Provide the (x, y) coordinate of the cell's center where the given text is located.  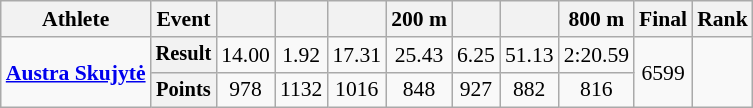
Result (184, 55)
2:20.59 (596, 55)
882 (530, 90)
6.25 (476, 55)
Final (663, 19)
1132 (301, 90)
Rank (722, 19)
51.13 (530, 55)
Athlete (76, 19)
848 (419, 90)
800 m (596, 19)
25.43 (419, 55)
978 (246, 90)
Austra Skujytė (76, 72)
200 m (419, 19)
14.00 (246, 55)
816 (596, 90)
Points (184, 90)
17.31 (356, 55)
1.92 (301, 55)
927 (476, 90)
1016 (356, 90)
6599 (663, 72)
Event (184, 19)
